Determine the [X, Y] coordinate at the center of the cell enclosing the given text.  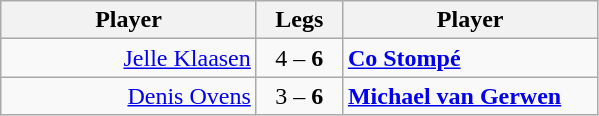
3 – 6 [299, 96]
Co Stompé [470, 58]
Jelle Klaasen [129, 58]
4 – 6 [299, 58]
Michael van Gerwen [470, 96]
Legs [299, 20]
Denis Ovens [129, 96]
